Output the [X, Y] coordinate of the center of the cell containing the given text.  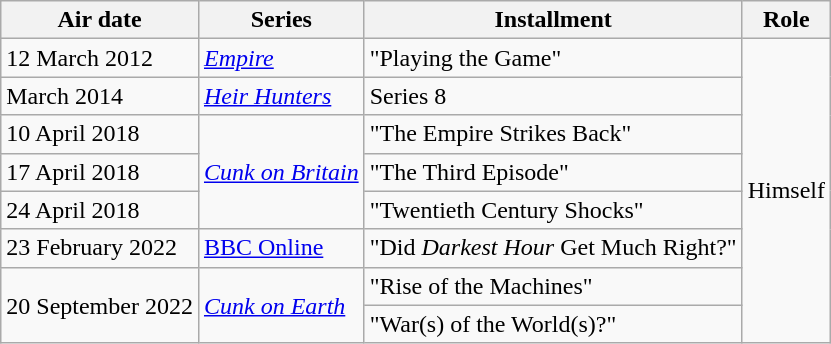
Cunk on Earth [281, 305]
"War(s) of the World(s)?" [553, 324]
March 2014 [100, 96]
10 April 2018 [100, 134]
12 March 2012 [100, 58]
Himself [786, 191]
23 February 2022 [100, 248]
"The Third Episode" [553, 172]
Installment [553, 20]
Series 8 [553, 96]
17 April 2018 [100, 172]
Air date [100, 20]
"Playing the Game" [553, 58]
"Did Darkest Hour Get Much Right?" [553, 248]
Empire [281, 58]
24 April 2018 [100, 210]
BBC Online [281, 248]
"Twentieth Century Shocks" [553, 210]
"Rise of the Machines" [553, 286]
"The Empire Strikes Back" [553, 134]
Series [281, 20]
Role [786, 20]
Cunk on Britain [281, 172]
20 September 2022 [100, 305]
Heir Hunters [281, 96]
